For the text-containing cell, return its midpoint in (x, y) coordinate format. 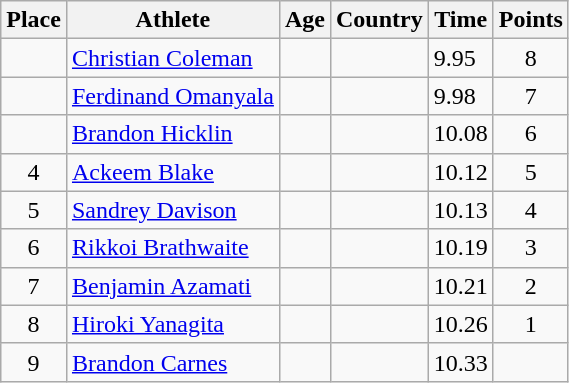
9.98 (460, 96)
Points (530, 20)
Sandrey Davison (172, 210)
10.33 (460, 362)
10.08 (460, 134)
Place (34, 20)
Christian Coleman (172, 58)
10.13 (460, 210)
9 (34, 362)
Brandon Hicklin (172, 134)
Time (460, 20)
Athlete (172, 20)
Rikkoi Brathwaite (172, 248)
Age (304, 20)
Brandon Carnes (172, 362)
Ferdinand Omanyala (172, 96)
Benjamin Azamati (172, 286)
10.19 (460, 248)
10.12 (460, 172)
10.21 (460, 286)
Hiroki Yanagita (172, 324)
3 (530, 248)
Country (379, 20)
9.95 (460, 58)
10.26 (460, 324)
Ackeem Blake (172, 172)
1 (530, 324)
2 (530, 286)
